Scan for the cell matching the given text and deliver its (X, Y) coordinate at center. 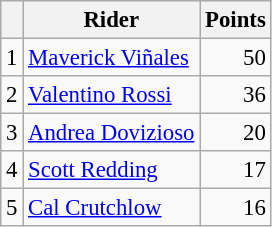
2 (12, 95)
1 (12, 58)
Points (236, 20)
16 (236, 208)
Andrea Dovizioso (112, 133)
50 (236, 58)
36 (236, 95)
Scott Redding (112, 170)
Maverick Viñales (112, 58)
17 (236, 170)
Valentino Rossi (112, 95)
Rider (112, 20)
20 (236, 133)
Cal Crutchlow (112, 208)
3 (12, 133)
5 (12, 208)
4 (12, 170)
